Return the [X, Y] coordinate for the center point of the cell that contains the specified text.  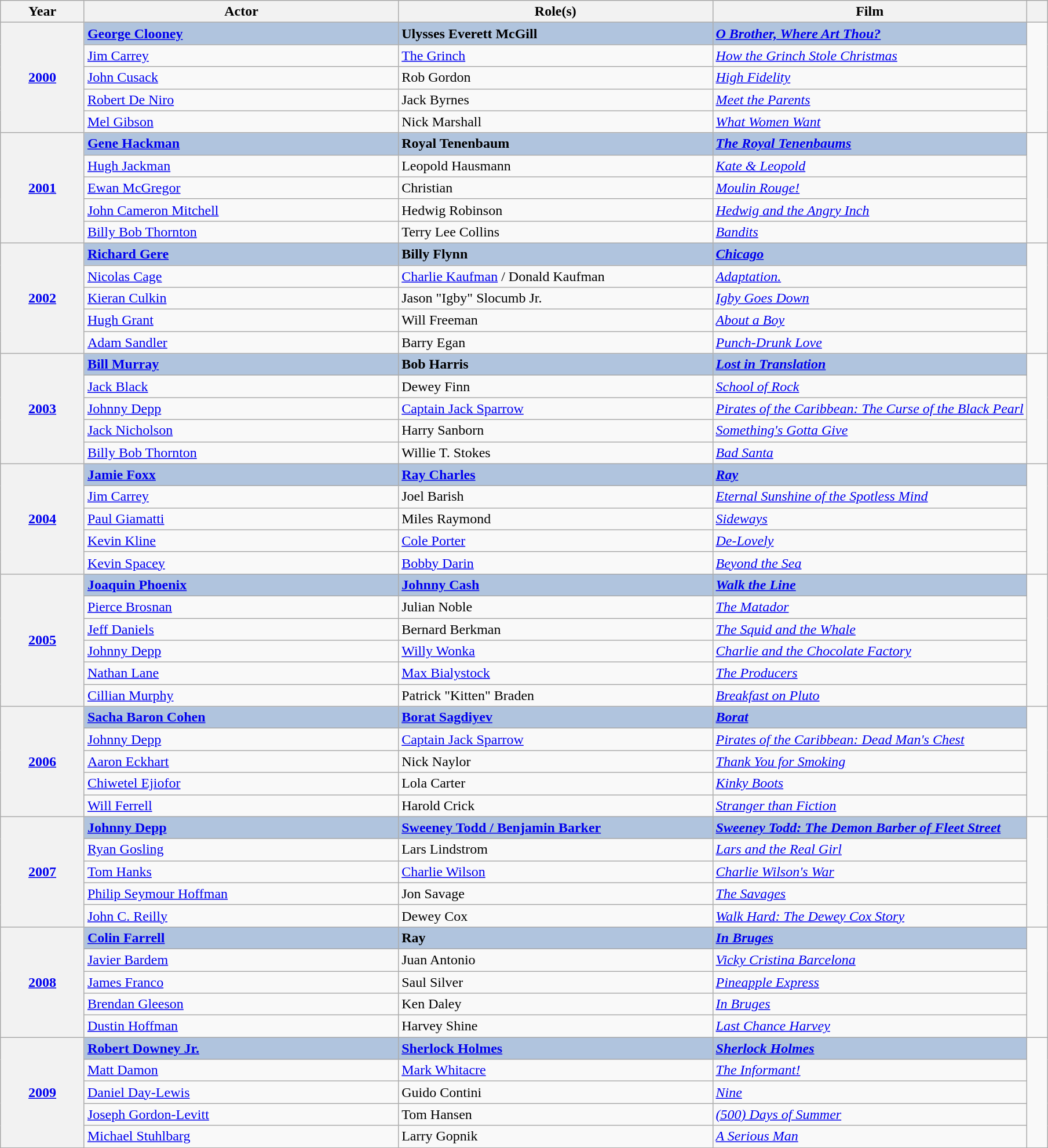
Stranger than Fiction [870, 806]
Tom Hansen [556, 1114]
Hedwig and the Angry Inch [870, 210]
Beyond the Sea [870, 563]
2007 [43, 872]
What Women Want [870, 122]
Bobby Darin [556, 563]
Robert Downey Jr. [241, 1048]
Jack Nicholson [241, 431]
How the Grinch Stole Christmas [870, 56]
Matt Damon [241, 1070]
John Cusack [241, 78]
Breakfast on Pluto [870, 695]
The Grinch [556, 56]
Charlie and the Chocolate Factory [870, 651]
Dustin Hoffman [241, 1026]
Cillian Murphy [241, 695]
Patrick "Kitten" Braden [556, 695]
Richard Gere [241, 254]
Billy Flynn [556, 254]
Cole Porter [556, 541]
Tom Hanks [241, 872]
Lost in Translation [870, 365]
Joel Barish [556, 497]
George Clooney [241, 34]
Kevin Kline [241, 541]
Ewan McGregor [241, 188]
Harold Crick [556, 806]
The Matador [870, 607]
Sideways [870, 519]
Saul Silver [556, 982]
Moulin Rouge! [870, 188]
Kevin Spacey [241, 563]
Hugh Jackman [241, 166]
Bandits [870, 232]
Walk Hard: The Dewey Cox Story [870, 916]
Leopold Hausmann [556, 166]
Rob Gordon [556, 78]
Jack Byrnes [556, 100]
Will Ferrell [241, 806]
Thank You for Smoking [870, 761]
Robert De Niro [241, 100]
Chiwetel Ejiofor [241, 783]
Nicolas Cage [241, 276]
Chicago [870, 254]
Something's Gotta Give [870, 431]
Mel Gibson [241, 122]
Lars Lindstrom [556, 850]
The Informant! [870, 1070]
Dewey Cox [556, 916]
Aaron Eckhart [241, 761]
2008 [43, 982]
Punch-Drunk Love [870, 342]
Lola Carter [556, 783]
Gene Hackman [241, 144]
Hugh Grant [241, 320]
2004 [43, 519]
Nathan Lane [241, 673]
Jeff Daniels [241, 629]
Jon Savage [556, 894]
Kieran Culkin [241, 298]
Charlie Wilson's War [870, 872]
2006 [43, 761]
Paul Giamatti [241, 519]
Role(s) [556, 12]
Harry Sanborn [556, 431]
Charlie Wilson [556, 872]
John C. Reilly [241, 916]
Hedwig Robinson [556, 210]
De-Lovely [870, 541]
Sweeney Todd: The Demon Barber of Fleet Street [870, 828]
Igby Goes Down [870, 298]
Pierce Brosnan [241, 607]
Nick Marshall [556, 122]
Pirates of the Caribbean: The Curse of the Black Pearl [870, 409]
2003 [43, 409]
The Squid and the Whale [870, 629]
A Serious Man [870, 1136]
John Cameron Mitchell [241, 210]
Julian Noble [556, 607]
Nick Naylor [556, 761]
2001 [43, 188]
Last Chance Harvey [870, 1026]
Terry Lee Collins [556, 232]
James Franco [241, 982]
2000 [43, 78]
Daniel Day-Lewis [241, 1092]
Christian [556, 188]
Brendan Gleeson [241, 1004]
Miles Raymond [556, 519]
The Savages [870, 894]
Colin Farrell [241, 938]
Borat Sagdiyev [556, 717]
Willie T. Stokes [556, 453]
Dewey Finn [556, 387]
Mark Whitacre [556, 1070]
Johnny Cash [556, 585]
Joaquin Phoenix [241, 585]
Lars and the Real Girl [870, 850]
Adam Sandler [241, 342]
Bad Santa [870, 453]
Vicky Cristina Barcelona [870, 960]
Juan Antonio [556, 960]
About a Boy [870, 320]
2002 [43, 298]
Barry Egan [556, 342]
Javier Bardem [241, 960]
2009 [43, 1092]
Ryan Gosling [241, 850]
Nine [870, 1092]
Sweeney Todd / Benjamin Barker [556, 828]
Kinky Boots [870, 783]
School of Rock [870, 387]
Bill Murray [241, 365]
Charlie Kaufman / Donald Kaufman [556, 276]
Jamie Foxx [241, 475]
Walk the Line [870, 585]
Pineapple Express [870, 982]
Guido Contini [556, 1092]
Jack Black [241, 387]
Borat [870, 717]
2005 [43, 640]
Kate & Leopold [870, 166]
Actor [241, 12]
High Fidelity [870, 78]
Sacha Baron Cohen [241, 717]
Royal Tenenbaum [556, 144]
(500) Days of Summer [870, 1114]
Bernard Berkman [556, 629]
Ulysses Everett McGill [556, 34]
The Producers [870, 673]
Philip Seymour Hoffman [241, 894]
Year [43, 12]
Ray Charles [556, 475]
Ken Daley [556, 1004]
The Royal Tenenbaums [870, 144]
Willy Wonka [556, 651]
Joseph Gordon-Levitt [241, 1114]
Max Bialystock [556, 673]
Harvey Shine [556, 1026]
Bob Harris [556, 365]
Jason "Igby" Slocumb Jr. [556, 298]
O Brother, Where Art Thou? [870, 34]
Film [870, 12]
Adaptation. [870, 276]
Will Freeman [556, 320]
Pirates of the Caribbean: Dead Man's Chest [870, 739]
Meet the Parents [870, 100]
Larry Gopnik [556, 1136]
Michael Stuhlbarg [241, 1136]
Eternal Sunshine of the Spotless Mind [870, 497]
